Provide the (x, y) coordinate of the cell's center where the given text is located.  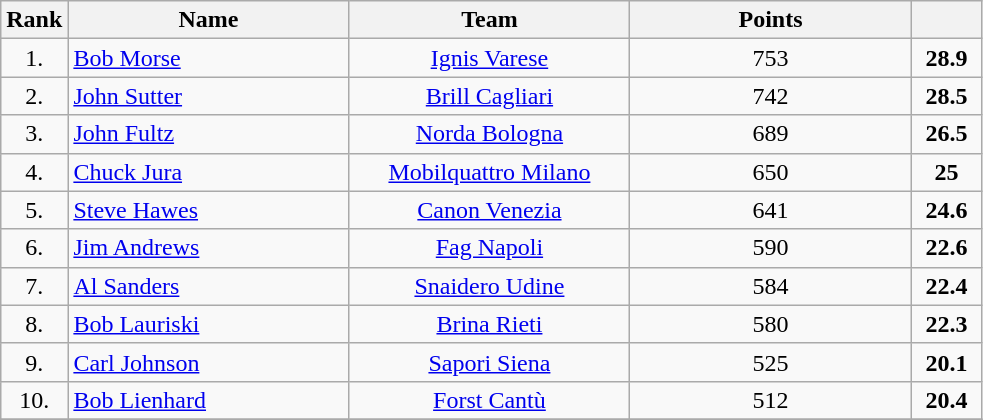
Norda Bologna (490, 134)
20.1 (946, 362)
584 (770, 286)
512 (770, 400)
Al Sanders (208, 286)
641 (770, 210)
20.4 (946, 400)
8. (34, 324)
Mobilquattro Milano (490, 172)
Bob Morse (208, 58)
742 (770, 96)
Steve Hawes (208, 210)
525 (770, 362)
Rank (34, 20)
Carl Johnson (208, 362)
3. (34, 134)
Snaidero Udine (490, 286)
1. (34, 58)
28.9 (946, 58)
Bob Lauriski (208, 324)
Forst Cantù (490, 400)
Canon Venezia (490, 210)
Name (208, 20)
25 (946, 172)
22.6 (946, 248)
Points (770, 20)
10. (34, 400)
Bob Lienhard (208, 400)
John Fultz (208, 134)
John Sutter (208, 96)
22.4 (946, 286)
4. (34, 172)
689 (770, 134)
580 (770, 324)
Jim Andrews (208, 248)
28.5 (946, 96)
22.3 (946, 324)
Ignis Varese (490, 58)
Chuck Jura (208, 172)
7. (34, 286)
2. (34, 96)
Fag Napoli (490, 248)
9. (34, 362)
Team (490, 20)
753 (770, 58)
6. (34, 248)
590 (770, 248)
24.6 (946, 210)
Sapori Siena (490, 362)
5. (34, 210)
650 (770, 172)
Brill Cagliari (490, 96)
Brina Rieti (490, 324)
26.5 (946, 134)
